From the cell containing the given text, extract its center point as [X, Y] coordinate. 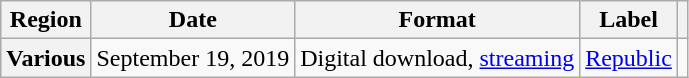
Region [46, 20]
Label [629, 20]
Digital download, streaming [438, 58]
Various [46, 58]
Date [193, 20]
Format [438, 20]
September 19, 2019 [193, 58]
Republic [629, 58]
